Output the (X, Y) coordinate of the center of the cell containing the given text.  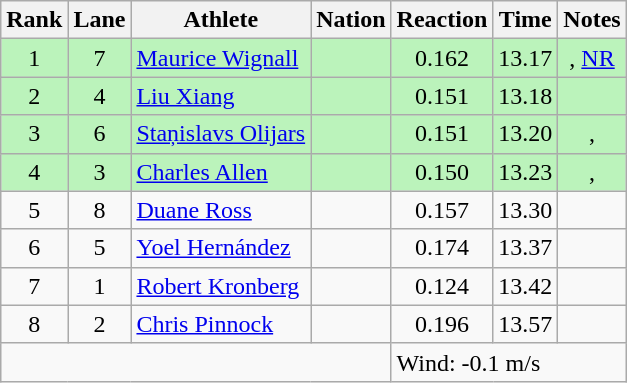
13.18 (526, 96)
Rank (34, 20)
Charles Allen (221, 172)
13.23 (526, 172)
Duane Ross (221, 210)
Athlete (221, 20)
0.162 (442, 58)
13.37 (526, 248)
13.57 (526, 324)
13.17 (526, 58)
Reaction (442, 20)
Robert Kronberg (221, 286)
13.30 (526, 210)
Yoel Hernández (221, 248)
0.157 (442, 210)
Nation (351, 20)
Staņislavs Olijars (221, 134)
Time (526, 20)
0.196 (442, 324)
Notes (592, 20)
0.150 (442, 172)
13.20 (526, 134)
0.174 (442, 248)
0.124 (442, 286)
Wind: -0.1 m/s (508, 362)
Maurice Wignall (221, 58)
, NR (592, 58)
Liu Xiang (221, 96)
Chris Pinnock (221, 324)
Lane (100, 20)
13.42 (526, 286)
